Return the (x, y) coordinate for the center point of the cell that contains the specified text.  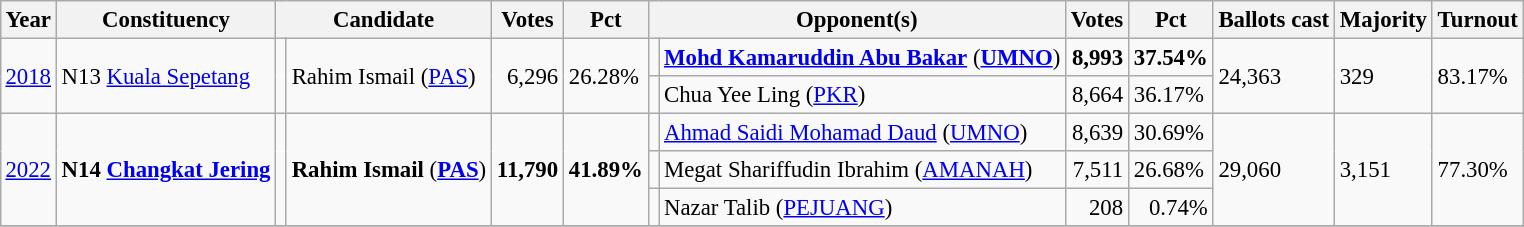
26.28% (606, 76)
26.68% (1170, 170)
Majority (1383, 20)
329 (1383, 76)
Turnout (1478, 20)
Candidate (384, 20)
36.17% (1170, 95)
77.30% (1478, 170)
N14 Changkat Jering (166, 170)
Constituency (166, 20)
2022 (28, 170)
N13 Kuala Sepetang (166, 76)
6,296 (527, 76)
8,639 (1098, 133)
Ballots cast (1274, 20)
Nazar Talib (PEJUANG) (862, 208)
30.69% (1170, 133)
24,363 (1274, 76)
83.17% (1478, 76)
Chua Yee Ling (PKR) (862, 95)
29,060 (1274, 170)
208 (1098, 208)
Opponent(s) (856, 20)
7,511 (1098, 170)
8,993 (1098, 57)
41.89% (606, 170)
Mohd Kamaruddin Abu Bakar (UMNO) (862, 57)
Year (28, 20)
0.74% (1170, 208)
11,790 (527, 170)
8,664 (1098, 95)
2018 (28, 76)
Ahmad Saidi Mohamad Daud (UMNO) (862, 133)
3,151 (1383, 170)
37.54% (1170, 57)
Megat Shariffudin Ibrahim (AMANAH) (862, 170)
